Pinpoint the cell where the given text exists, returning its [x, y] midpoint coordinate. 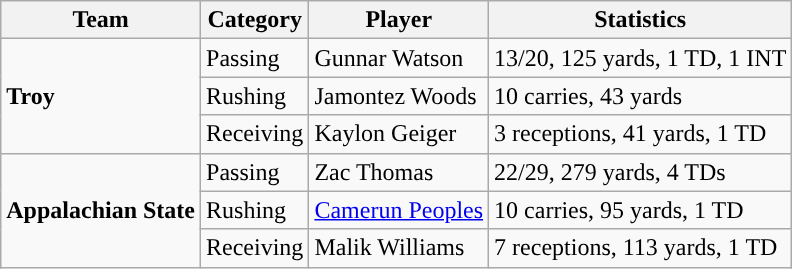
Camerun Peoples [399, 210]
10 carries, 43 yards [640, 96]
10 carries, 95 yards, 1 TD [640, 210]
Category [255, 20]
Kaylon Geiger [399, 134]
Gunnar Watson [399, 58]
Statistics [640, 20]
22/29, 279 yards, 4 TDs [640, 172]
Troy [101, 96]
Player [399, 20]
13/20, 125 yards, 1 TD, 1 INT [640, 58]
Malik Williams [399, 248]
3 receptions, 41 yards, 1 TD [640, 134]
7 receptions, 113 yards, 1 TD [640, 248]
Jamontez Woods [399, 96]
Team [101, 20]
Zac Thomas [399, 172]
Appalachian State [101, 210]
